Output the [x, y] coordinate of the center of the cell containing the given text.  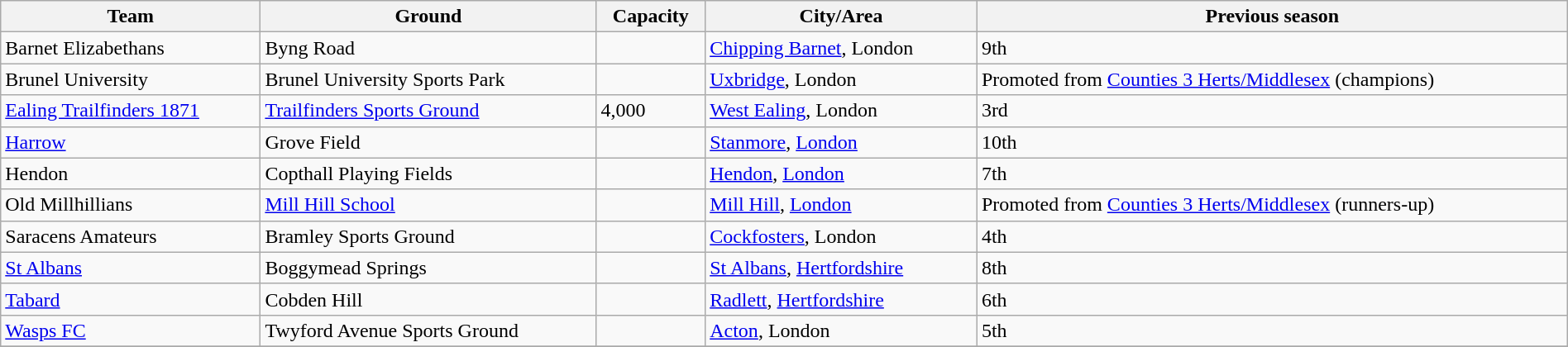
Acton, London [842, 330]
Harrow [131, 142]
5th [1272, 330]
Radlett, Hertfordshire [842, 299]
3rd [1272, 111]
Byng Road [428, 48]
4,000 [651, 111]
10th [1272, 142]
Saracens Amateurs [131, 236]
Twyford Avenue Sports Ground [428, 330]
Chipping Barnet, London [842, 48]
Ealing Trailfinders 1871 [131, 111]
Hendon, London [842, 173]
St Albans, Hertfordshire [842, 268]
Promoted from Counties 3 Herts/Middlesex (runners-up) [1272, 205]
Brunel University Sports Park [428, 79]
Bramley Sports Ground [428, 236]
6th [1272, 299]
Grove Field [428, 142]
Promoted from Counties 3 Herts/Middlesex (champions) [1272, 79]
Copthall Playing Fields [428, 173]
Tabard [131, 299]
4th [1272, 236]
Old Millhillians [131, 205]
Brunel University [131, 79]
Cobden Hill [428, 299]
Stanmore, London [842, 142]
Uxbridge, London [842, 79]
Capacity [651, 17]
Hendon [131, 173]
8th [1272, 268]
West Ealing, London [842, 111]
St Albans [131, 268]
7th [1272, 173]
Team [131, 17]
Previous season [1272, 17]
Barnet Elizabethans [131, 48]
Mill Hill, London [842, 205]
Wasps FC [131, 330]
Trailfinders Sports Ground [428, 111]
Boggymead Springs [428, 268]
9th [1272, 48]
City/Area [842, 17]
Mill Hill School [428, 205]
Cockfosters, London [842, 236]
Ground [428, 17]
